From the cell containing the given text, extract its center point as [X, Y] coordinate. 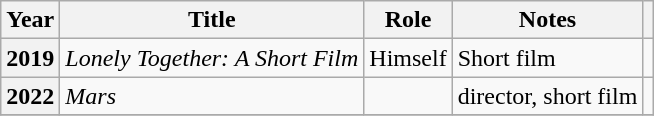
Notes [548, 20]
Role [408, 20]
Lonely Together: A Short Film [212, 58]
Title [212, 20]
Short film [548, 58]
Year [30, 20]
director, short film [548, 96]
Mars [212, 96]
2019 [30, 58]
Himself [408, 58]
2022 [30, 96]
